Locate the cell with the specified text and output its (X, Y) center coordinate. 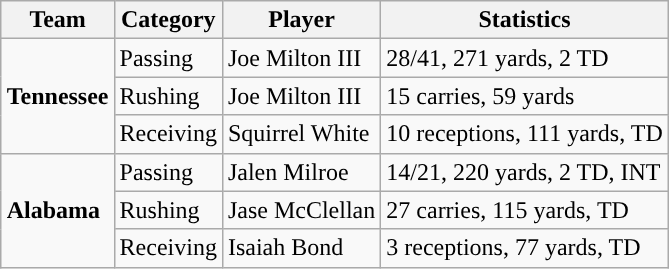
14/21, 220 yards, 2 TD, INT (524, 172)
3 receptions, 77 yards, TD (524, 248)
Alabama (58, 210)
28/41, 271 yards, 2 TD (524, 58)
Isaiah Bond (301, 248)
27 carries, 115 yards, TD (524, 210)
15 carries, 59 yards (524, 96)
Tennessee (58, 96)
Jalen Milroe (301, 172)
Squirrel White (301, 134)
Category (168, 20)
Player (301, 20)
Jase McClellan (301, 210)
Team (58, 20)
Statistics (524, 20)
10 receptions, 111 yards, TD (524, 134)
